Capture the cell that displays the provided text and extract its [X, Y] central coordinate. 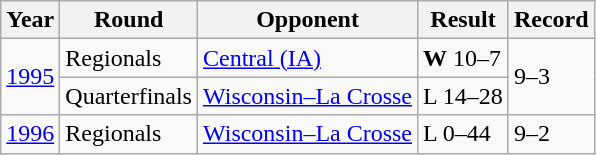
Result [464, 20]
Year [30, 20]
Central (IA) [307, 58]
Round [129, 20]
1996 [30, 134]
L 0–44 [464, 134]
Quarterfinals [129, 96]
L 14–28 [464, 96]
9–3 [551, 77]
Record [551, 20]
W 10–7 [464, 58]
Opponent [307, 20]
1995 [30, 77]
9–2 [551, 134]
